Find where the given text appears and provide that cell's center as [X, Y] coordinate. 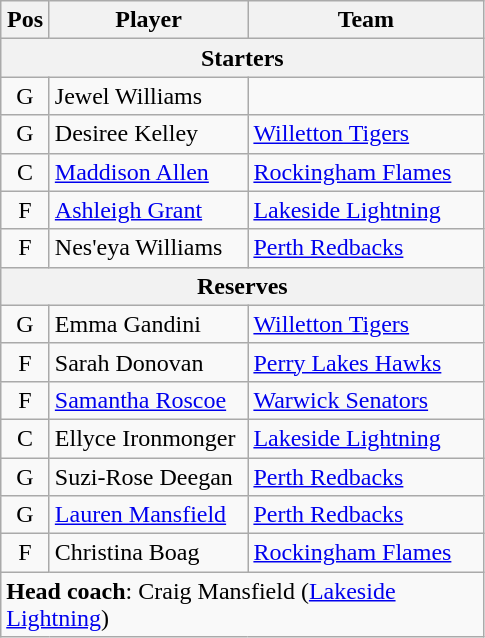
Player [148, 20]
Warwick Senators [366, 400]
Emma Gandini [148, 324]
Christina Boag [148, 553]
Head coach: Craig Mansfield (Lakeside Lightning) [242, 604]
Lauren Mansfield [148, 515]
Maddison Allen [148, 172]
Sarah Donovan [148, 362]
Ellyce Ironmonger [148, 438]
Starters [242, 58]
Nes'eya Williams [148, 248]
Desiree Kelley [148, 134]
Suzi-Rose Deegan [148, 477]
Perry Lakes Hawks [366, 362]
Team [366, 20]
Ashleigh Grant [148, 210]
Reserves [242, 286]
Pos [26, 20]
Jewel Williams [148, 96]
Samantha Roscoe [148, 400]
